Scan for the cell matching the given text and deliver its [X, Y] coordinate at center. 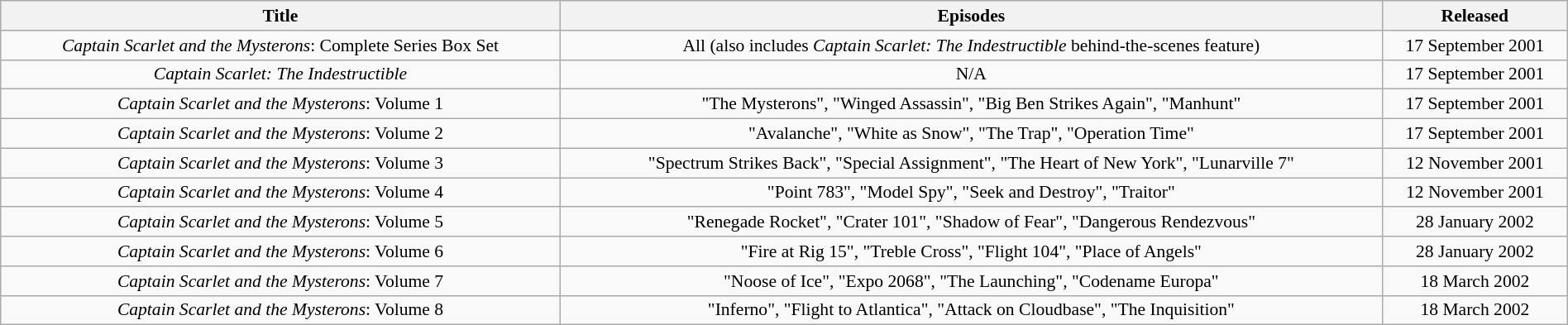
"Spectrum Strikes Back", "Special Assignment", "The Heart of New York", "Lunarville 7" [971, 163]
N/A [971, 74]
"Noose of Ice", "Expo 2068", "The Launching", "Codename Europa" [971, 281]
"Inferno", "Flight to Atlantica", "Attack on Cloudbase", "The Inquisition" [971, 310]
Title [280, 16]
Captain Scarlet and the Mysterons: Volume 7 [280, 281]
Captain Scarlet and the Mysterons: Complete Series Box Set [280, 45]
"Fire at Rig 15", "Treble Cross", "Flight 104", "Place of Angels" [971, 251]
"Avalanche", "White as Snow", "The Trap", "Operation Time" [971, 134]
All (also includes Captain Scarlet: The Indestructible behind-the-scenes feature) [971, 45]
"The Mysterons", "Winged Assassin", "Big Ben Strikes Again", "Manhunt" [971, 104]
Captain Scarlet and the Mysterons: Volume 3 [280, 163]
"Point 783", "Model Spy", "Seek and Destroy", "Traitor" [971, 193]
Captain Scarlet and the Mysterons: Volume 2 [280, 134]
Released [1475, 16]
Captain Scarlet and the Mysterons: Volume 5 [280, 222]
Captain Scarlet and the Mysterons: Volume 1 [280, 104]
Captain Scarlet and the Mysterons: Volume 4 [280, 193]
Captain Scarlet: The Indestructible [280, 74]
Episodes [971, 16]
Captain Scarlet and the Mysterons: Volume 8 [280, 310]
Captain Scarlet and the Mysterons: Volume 6 [280, 251]
"Renegade Rocket", "Crater 101", "Shadow of Fear", "Dangerous Rendezvous" [971, 222]
